Detect which cell encompasses the target text, then output its [x, y] center coordinate. 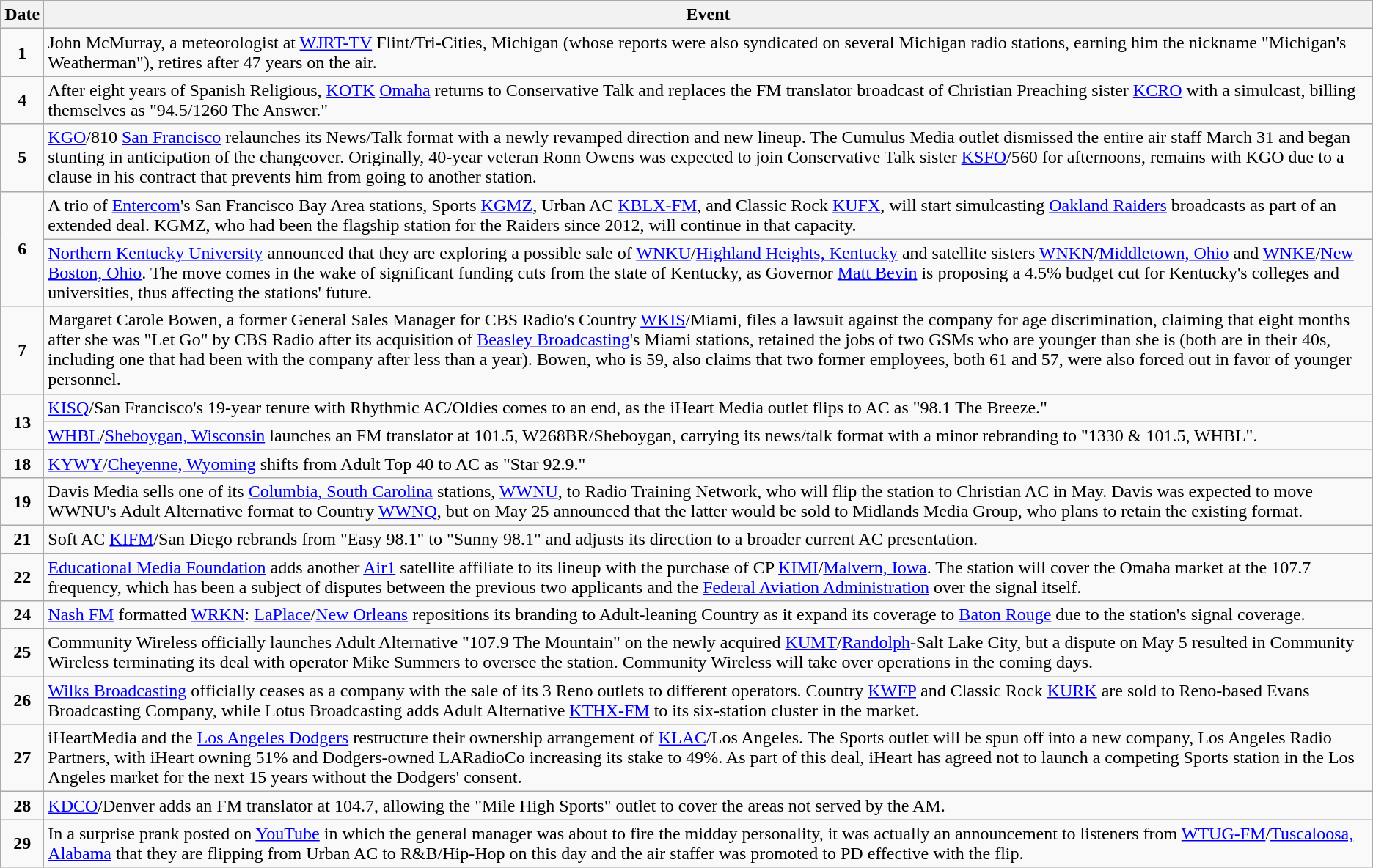
KDCO/Denver adds an FM translator at 104.7, allowing the "Mile High Sports" outlet to cover the areas not served by the AM. [709, 806]
21 [22, 539]
KYWY/Cheyenne, Wyoming shifts from Adult Top 40 to AC as "Star 92.9." [709, 463]
29 [22, 843]
6 [22, 249]
22 [22, 576]
19 [22, 501]
1 [22, 53]
KISQ/San Francisco's 19-year tenure with Rhythmic AC/Oldies comes to an end, as the iHeart Media outlet flips to AC as "98.1 The Breeze." [709, 408]
24 [22, 615]
28 [22, 806]
7 [22, 350]
Soft AC KIFM/San Diego rebrands from "Easy 98.1" to "Sunny 98.1" and adjusts its direction to a broader current AC presentation. [709, 539]
25 [22, 652]
Date [22, 15]
5 [22, 158]
Event [709, 15]
27 [22, 758]
4 [22, 100]
13 [22, 422]
26 [22, 701]
18 [22, 463]
